Provide the [X, Y] coordinate of the cell's center where the given text is located.  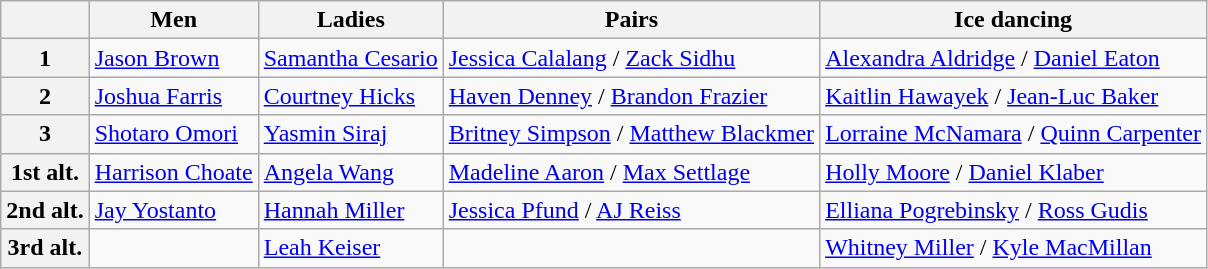
Lorraine McNamara / Quinn Carpenter [1014, 134]
Jason Brown [174, 58]
Haven Denney / Brandon Frazier [631, 96]
Holly Moore / Daniel Klaber [1014, 172]
Kaitlin Hawayek / Jean-Luc Baker [1014, 96]
Ladies [350, 20]
Elliana Pogrebinsky / Ross Gudis [1014, 210]
2nd alt. [45, 210]
Joshua Farris [174, 96]
3 [45, 134]
Pairs [631, 20]
Courtney Hicks [350, 96]
3rd alt. [45, 248]
Jay Yostanto [174, 210]
Harrison Choate [174, 172]
Whitney Miller / Kyle MacMillan [1014, 248]
Samantha Cesario [350, 58]
Shotaro Omori [174, 134]
Madeline Aaron / Max Settlage [631, 172]
1 [45, 58]
Jessica Pfund / AJ Reiss [631, 210]
Men [174, 20]
2 [45, 96]
Britney Simpson / Matthew Blackmer [631, 134]
Ice dancing [1014, 20]
Angela Wang [350, 172]
Alexandra Aldridge / Daniel Eaton [1014, 58]
Yasmin Siraj [350, 134]
Hannah Miller [350, 210]
Leah Keiser [350, 248]
1st alt. [45, 172]
Jessica Calalang / Zack Sidhu [631, 58]
